Extract the [X, Y] coordinate from the center of the cell holding the provided text.  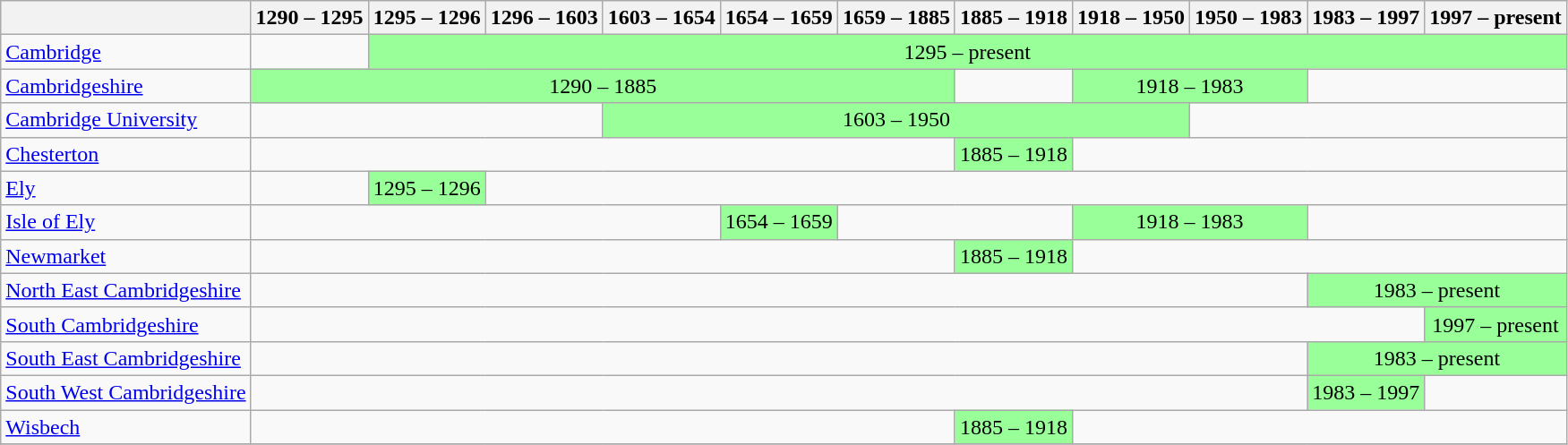
South West Cambridgeshire [125, 392]
1290 – 1295 [310, 18]
Newmarket [125, 256]
1918 – 1950 [1132, 18]
South East Cambridgeshire [125, 358]
1290 – 1885 [603, 86]
Cambridge [125, 52]
1659 – 1885 [895, 18]
1603 – 1950 [895, 120]
Chesterton [125, 154]
1603 – 1654 [661, 18]
Cambridge University [125, 120]
1295 – present [967, 52]
Cambridgeshire [125, 86]
Isle of Ely [125, 222]
Wisbech [125, 427]
1950 – 1983 [1248, 18]
South Cambridgeshire [125, 324]
North East Cambridgeshire [125, 290]
1296 – 1603 [544, 18]
Ely [125, 188]
